Return [x, y] of the center of cell containing provided text 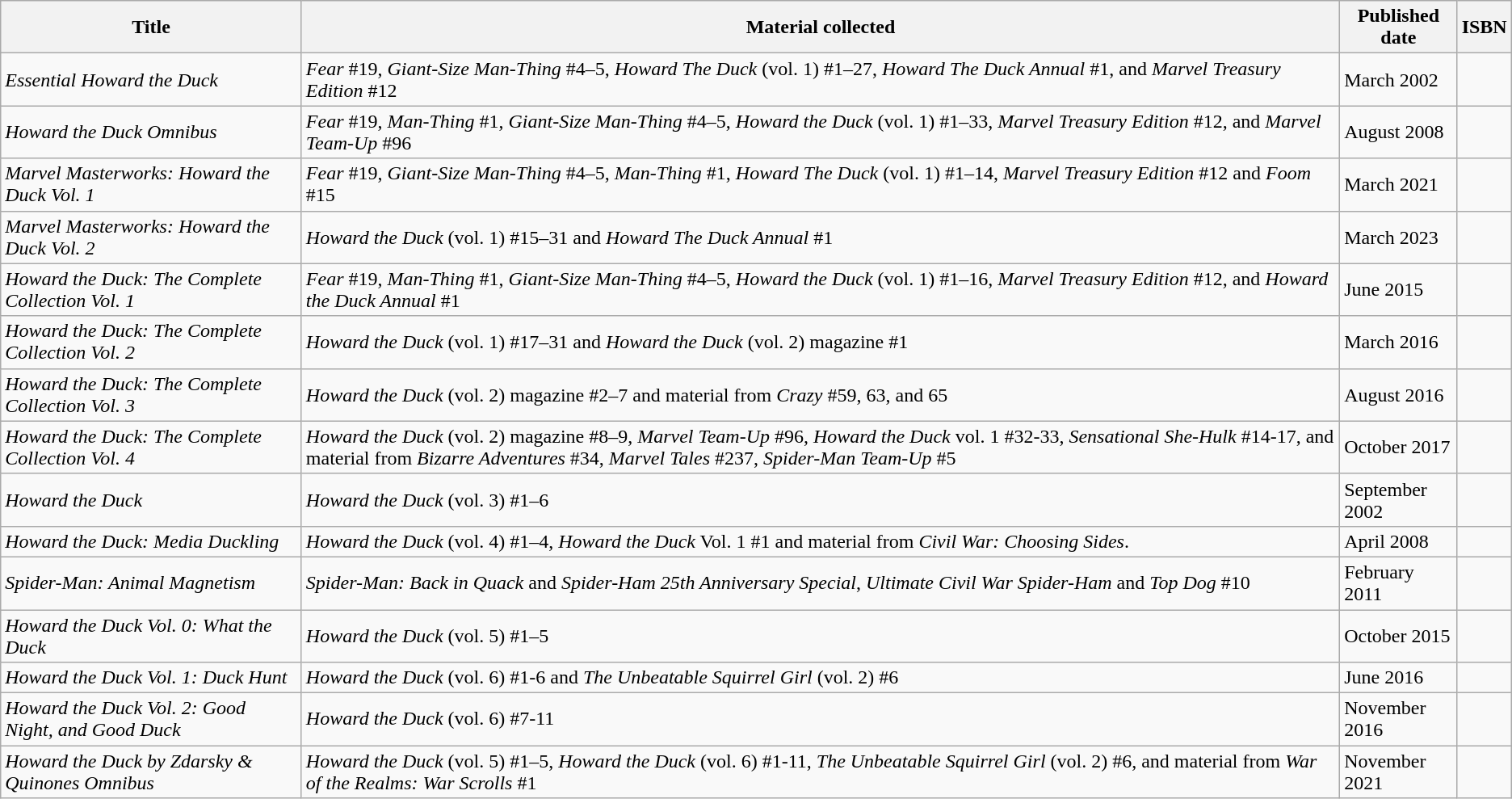
Spider-Man: Back in Quack and Spider-Ham 25th Anniversary Special, Ultimate Civil War Spider-Ham and Top Dog #10 [821, 583]
Howard the Duck (vol. 6) #1-6 and The Unbeatable Squirrel Girl (vol. 2) #6 [821, 678]
Howard the Duck [152, 499]
Fear #19, Man-Thing #1, Giant-Size Man-Thing #4–5, Howard the Duck (vol. 1) #1–33, Marvel Treasury Edition #12, and Marvel Team-Up #96 [821, 132]
Howard the Duck: The Complete Collection Vol. 3 [152, 394]
Essential Howard the Duck [152, 79]
Howard the Duck by Zdarsky & Quinones Omnibus [152, 772]
March 2023 [1399, 238]
Howard the Duck: Media Duckling [152, 541]
Howard the Duck (vol. 1) #17–31 and Howard the Duck (vol. 2) magazine #1 [821, 343]
June 2015 [1399, 289]
November 2021 [1399, 772]
Howard the Duck (vol. 6) #7-11 [821, 719]
November 2016 [1399, 719]
Fear #19, Giant-Size Man-Thing #4–5, Howard The Duck (vol. 1) #1–27, Howard The Duck Annual #1, and Marvel Treasury Edition #12 [821, 79]
Howard the Duck: The Complete Collection Vol. 2 [152, 343]
Material collected [821, 27]
Howard the Duck (vol. 3) #1–6 [821, 499]
Howard the Duck (vol. 1) #15–31 and Howard The Duck Annual #1 [821, 238]
Fear #19, Giant-Size Man-Thing #4–5, Man-Thing #1, Howard The Duck (vol. 1) #1–14, Marvel Treasury Edition #12 and Foom #15 [821, 184]
Title [152, 27]
August 2008 [1399, 132]
April 2008 [1399, 541]
October 2015 [1399, 635]
Howard the Duck Vol. 2: Good Night, and Good Duck [152, 719]
February 2011 [1399, 583]
October 2017 [1399, 448]
March 2016 [1399, 343]
Marvel Masterworks: Howard the Duck Vol. 1 [152, 184]
March 2021 [1399, 184]
Howard the Duck: The Complete Collection Vol. 1 [152, 289]
June 2016 [1399, 678]
Howard the Duck (vol. 5) #1–5 [821, 635]
Howard the Duck Vol. 1: Duck Hunt [152, 678]
Howard the Duck (vol. 4) #1–4, Howard the Duck Vol. 1 #1 and material from Civil War: Choosing Sides. [821, 541]
Published date [1399, 27]
Marvel Masterworks: Howard the Duck Vol. 2 [152, 238]
Fear #19, Man-Thing #1, Giant-Size Man-Thing #4–5, Howard the Duck (vol. 1) #1–16, Marvel Treasury Edition #12, and Howard the Duck Annual #1 [821, 289]
September 2002 [1399, 499]
ISBN [1485, 27]
Howard the Duck Vol. 0: What the Duck [152, 635]
Howard the Duck: The Complete Collection Vol. 4 [152, 448]
August 2016 [1399, 394]
Howard the Duck Omnibus [152, 132]
Howard the Duck (vol. 2) magazine #2–7 and material from Crazy #59, 63, and 65 [821, 394]
March 2002 [1399, 79]
Spider-Man: Animal Magnetism [152, 583]
